Identify which cell holds the provided text, then report its (x, y) central coordinate. 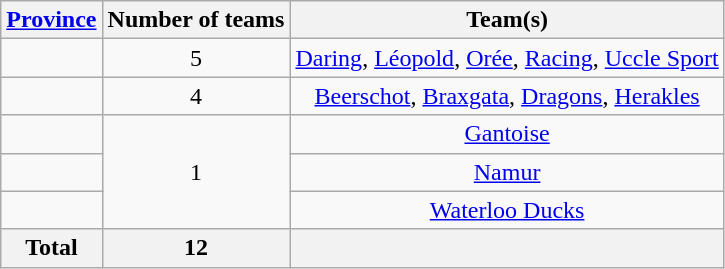
Total (52, 248)
4 (196, 96)
Beerschot, Braxgata, Dragons, Herakles (507, 96)
Gantoise (507, 134)
12 (196, 248)
Namur (507, 172)
Team(s) (507, 20)
1 (196, 172)
5 (196, 58)
Number of teams (196, 20)
Province (52, 20)
Waterloo Ducks (507, 210)
Daring, Léopold, Orée, Racing, Uccle Sport (507, 58)
